Capture the cell that displays the provided text and extract its (X, Y) central coordinate. 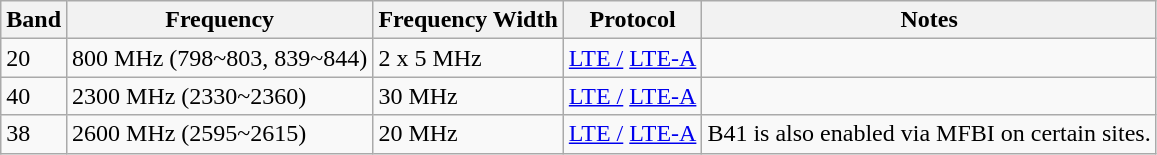
20 MHz (468, 134)
2300 MHz (2330~2360) (220, 96)
Notes (929, 20)
30 MHz (468, 96)
Protocol (632, 20)
B41 is also enabled via MFBI on certain sites. (929, 134)
38 (34, 134)
2 x 5 MHz (468, 58)
Frequency (220, 20)
800 MHz (798~803, 839~844) (220, 58)
Band (34, 20)
40 (34, 96)
Frequency Width (468, 20)
20 (34, 58)
2600 MHz (2595~2615) (220, 134)
